Identify which cell holds the provided text, then report its [X, Y] central coordinate. 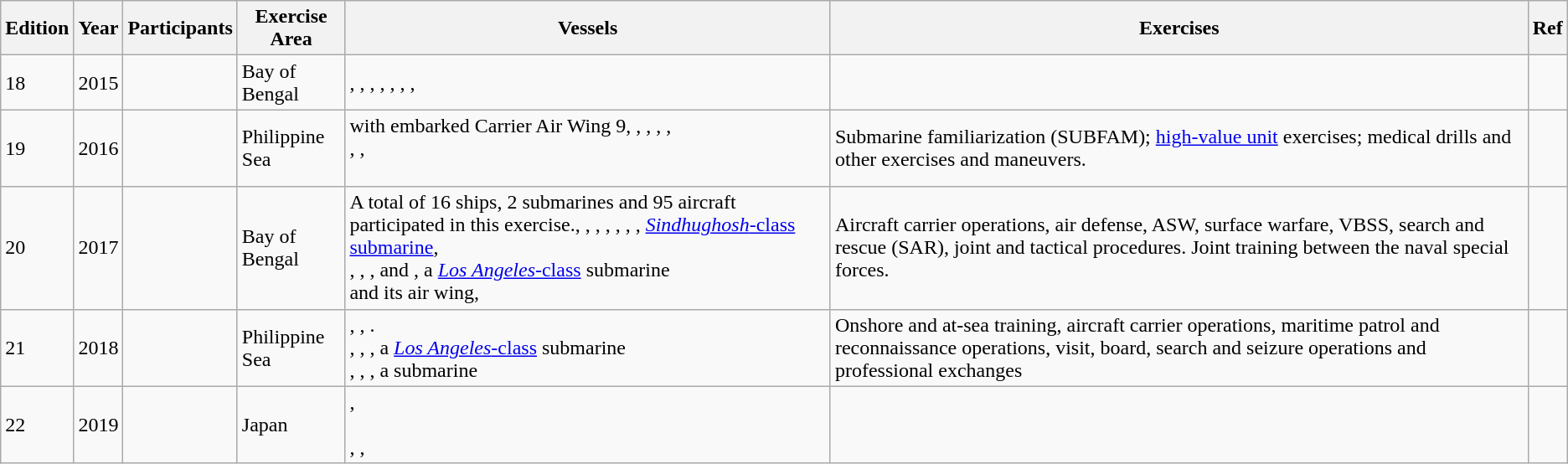
Exercise Area [291, 28]
, , , [588, 425]
18 [37, 82]
Year [99, 28]
21 [37, 348]
Vessels [588, 28]
2019 [99, 425]
, , , , , , , [588, 82]
2015 [99, 82]
Submarine familiarization (SUBFAM); high-value unit exercises; medical drills and other exercises and maneuvers. [1179, 148]
Edition [37, 28]
2018 [99, 348]
with embarked Carrier Air Wing 9, , , , , , , [588, 148]
2016 [99, 148]
19 [37, 148]
2017 [99, 248]
22 [37, 425]
, , . , , , a Los Angeles-class submarine, , , a submarine [588, 348]
Japan [291, 425]
Ref [1548, 28]
Participants [180, 28]
Exercises [1179, 28]
20 [37, 248]
